Return the [x, y] coordinate for the center point of the cell that contains the specified text.  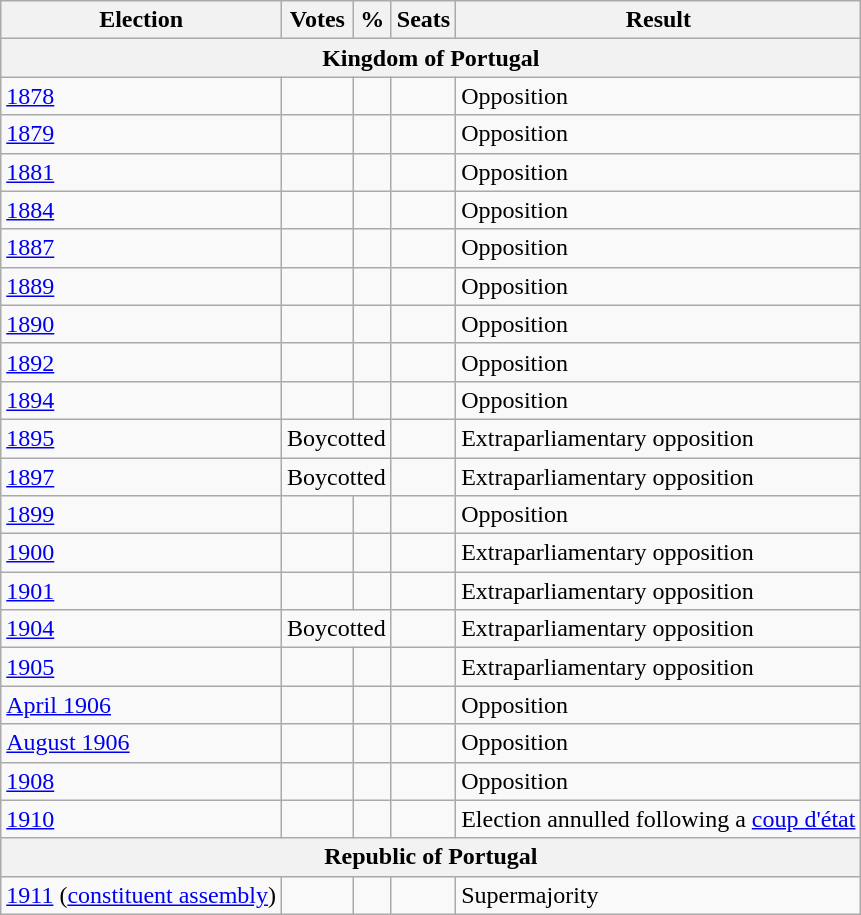
1894 [142, 400]
1884 [142, 210]
1900 [142, 553]
Kingdom of Portugal [431, 58]
Votes [318, 20]
1908 [142, 781]
1904 [142, 629]
Seats [423, 20]
Election annulled following a coup d'état [658, 819]
Supermajority [658, 895]
Republic of Portugal [431, 857]
1901 [142, 591]
1897 [142, 477]
August 1906 [142, 743]
1881 [142, 172]
1895 [142, 438]
1905 [142, 667]
1910 [142, 819]
1890 [142, 324]
April 1906 [142, 705]
Election [142, 20]
1879 [142, 134]
1892 [142, 362]
1911 (constituent assembly) [142, 895]
1899 [142, 515]
Result [658, 20]
% [372, 20]
1889 [142, 286]
1887 [142, 248]
1878 [142, 96]
